Search for the cell housing the specified text and yield its (X, Y) center coordinate. 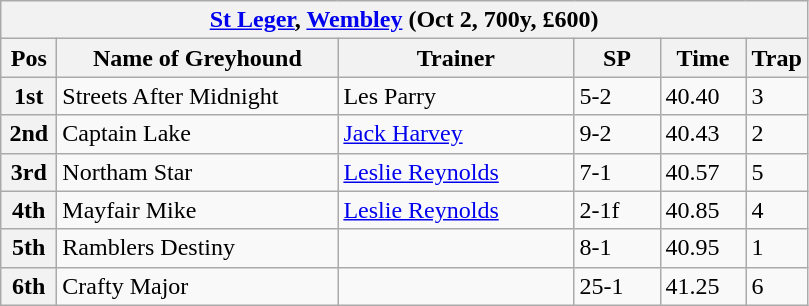
40.95 (703, 248)
5 (776, 172)
Name of Greyhound (198, 58)
Pos (29, 58)
6th (29, 286)
2-1f (617, 210)
3rd (29, 172)
6 (776, 286)
Time (703, 58)
3 (776, 96)
4 (776, 210)
Northam Star (198, 172)
40.85 (703, 210)
Ramblers Destiny (198, 248)
9-2 (617, 134)
1st (29, 96)
2 (776, 134)
40.43 (703, 134)
Captain Lake (198, 134)
1 (776, 248)
Streets After Midnight (198, 96)
8-1 (617, 248)
7-1 (617, 172)
Mayfair Mike (198, 210)
Crafty Major (198, 286)
SP (617, 58)
25-1 (617, 286)
Trap (776, 58)
2nd (29, 134)
40.40 (703, 96)
5th (29, 248)
5-2 (617, 96)
41.25 (703, 286)
40.57 (703, 172)
4th (29, 210)
Les Parry (456, 96)
Jack Harvey (456, 134)
St Leger, Wembley (Oct 2, 700y, £600) (404, 20)
Trainer (456, 58)
